Output the [x, y] coordinate of the center of the cell containing the given text.  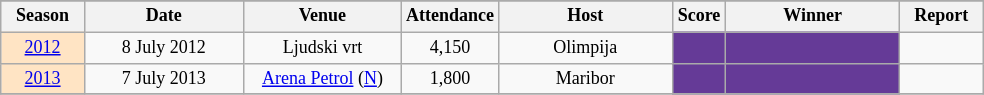
Arena Petrol (N) [322, 78]
4,150 [450, 48]
Host [585, 16]
Winner [813, 16]
Ljudski vrt [322, 48]
2013 [43, 78]
Season [43, 16]
7 July 2013 [164, 78]
Attendance [450, 16]
Olimpija [585, 48]
Score [699, 16]
1,800 [450, 78]
2012 [43, 48]
Venue [322, 16]
Date [164, 16]
8 July 2012 [164, 48]
Report [941, 16]
Maribor [585, 78]
